For the text-containing cell, return its midpoint in [X, Y] coordinate format. 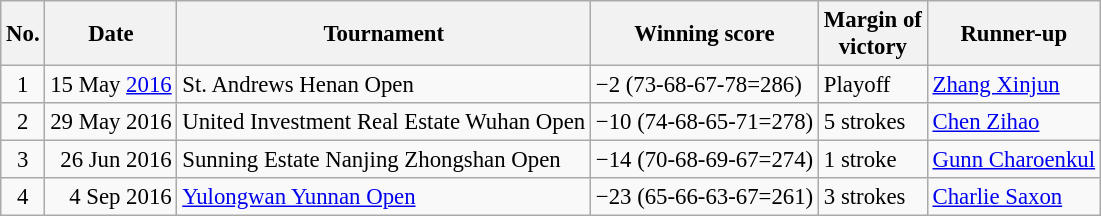
−10 (74-68-65-71=278) [705, 122]
Yulongwan Yunnan Open [384, 197]
Playoff [874, 85]
3 strokes [874, 197]
Runner-up [1014, 34]
Tournament [384, 34]
Charlie Saxon [1014, 197]
Chen Zihao [1014, 122]
1 [23, 85]
15 May 2016 [111, 85]
4 Sep 2016 [111, 197]
Sunning Estate Nanjing Zhongshan Open [384, 160]
2 [23, 122]
−23 (65-66-63-67=261) [705, 197]
5 strokes [874, 122]
St. Andrews Henan Open [384, 85]
Winning score [705, 34]
26 Jun 2016 [111, 160]
Zhang Xinjun [1014, 85]
Date [111, 34]
−14 (70-68-69-67=274) [705, 160]
United Investment Real Estate Wuhan Open [384, 122]
Margin ofvictory [874, 34]
Gunn Charoenkul [1014, 160]
1 stroke [874, 160]
4 [23, 197]
−2 (73-68-67-78=286) [705, 85]
3 [23, 160]
No. [23, 34]
29 May 2016 [111, 122]
